Locate the cell with the specified text and output its [X, Y] center coordinate. 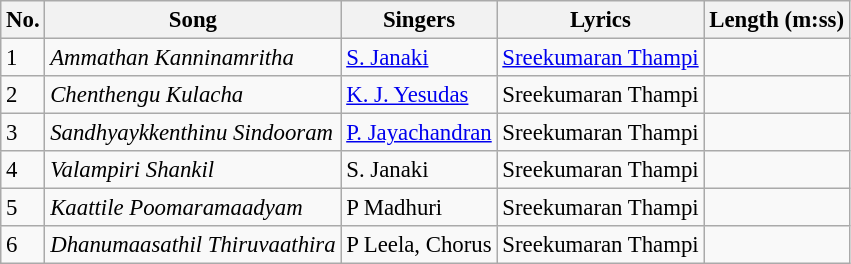
P Leela, Chorus [419, 245]
Song [193, 20]
Dhanumaasathil Thiruvaathira [193, 245]
5 [23, 208]
Sandhyaykkenthinu Sindooram [193, 133]
Valampiri Shankil [193, 170]
Lyrics [600, 20]
4 [23, 170]
P. Jayachandran [419, 133]
Length (m:ss) [776, 20]
Kaattile Poomaramaadyam [193, 208]
3 [23, 133]
No. [23, 20]
1 [23, 58]
K. J. Yesudas [419, 95]
Ammathan Kanninamritha [193, 58]
2 [23, 95]
P Madhuri [419, 208]
6 [23, 245]
Singers [419, 20]
Chenthengu Kulacha [193, 95]
